Pinpoint the cell where the given text exists, returning its (x, y) midpoint coordinate. 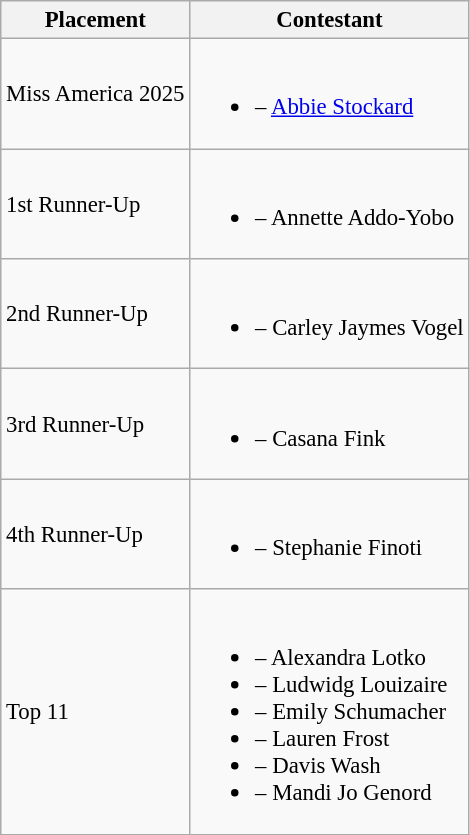
Placement (96, 20)
2nd Runner-Up (96, 314)
– Alexandra Lotko – Ludwidg Louizaire – Emily Schumacher – Lauren Frost – Davis Wash – Mandi Jo Genord (330, 712)
– Annette Addo-Yobo (330, 204)
– Stephanie Finoti (330, 534)
1st Runner-Up (96, 204)
– Carley Jaymes Vogel (330, 314)
Top 11 (96, 712)
Contestant (330, 20)
Miss America 2025 (96, 94)
4th Runner-Up (96, 534)
3rd Runner-Up (96, 424)
– Abbie Stockard (330, 94)
– Casana Fink (330, 424)
